Return the [X, Y] coordinate for the center point of the cell that contains the specified text.  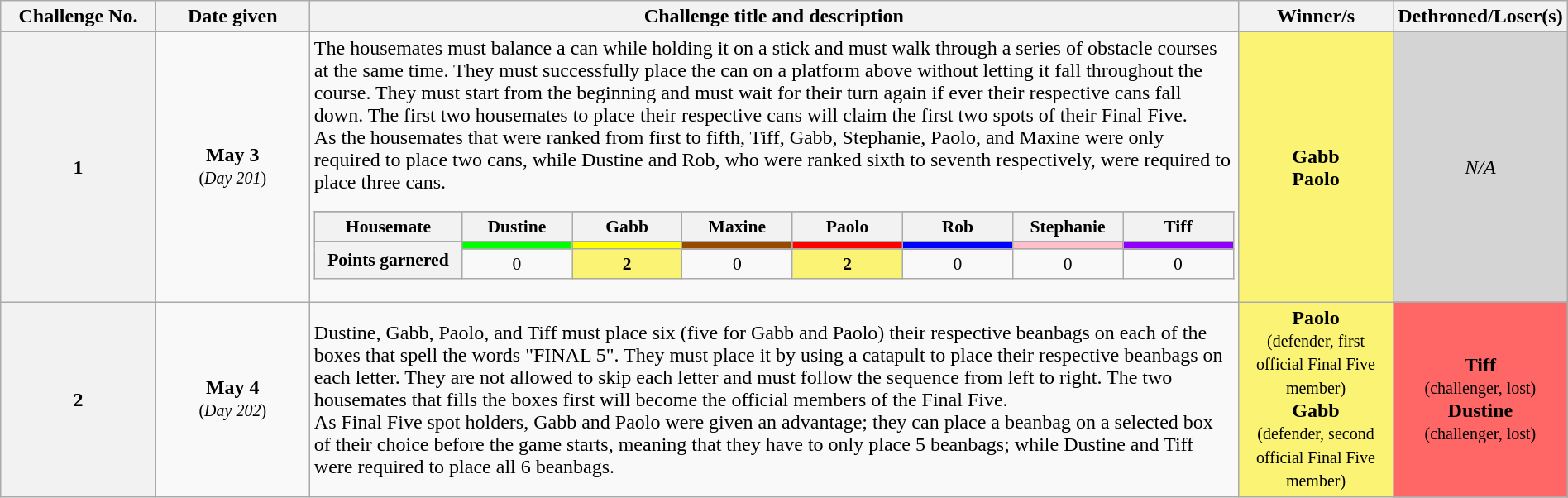
Date given [232, 17]
Dethroned/Loser(s) [1480, 17]
N/A [1480, 167]
Stephanie [1067, 227]
1 [78, 167]
Rob [958, 227]
Winner/s [1315, 17]
Gabb [627, 227]
May 3(Day 201) [232, 167]
Dustine [516, 227]
GabbPaolo [1315, 167]
Challenge title and description [774, 17]
Paolo [847, 227]
Housemate [389, 227]
Points garnered [389, 260]
Tiff [1178, 227]
Challenge No. [78, 17]
Tiff(challenger, lost)Dustine(challenger, lost) [1480, 400]
Maxine [738, 227]
May 4(Day 202) [232, 400]
Paolo(defender, first official Final Five member)Gabb(defender, second official Final Five member) [1315, 400]
